Search for the cell housing the specified text and yield its [X, Y] center coordinate. 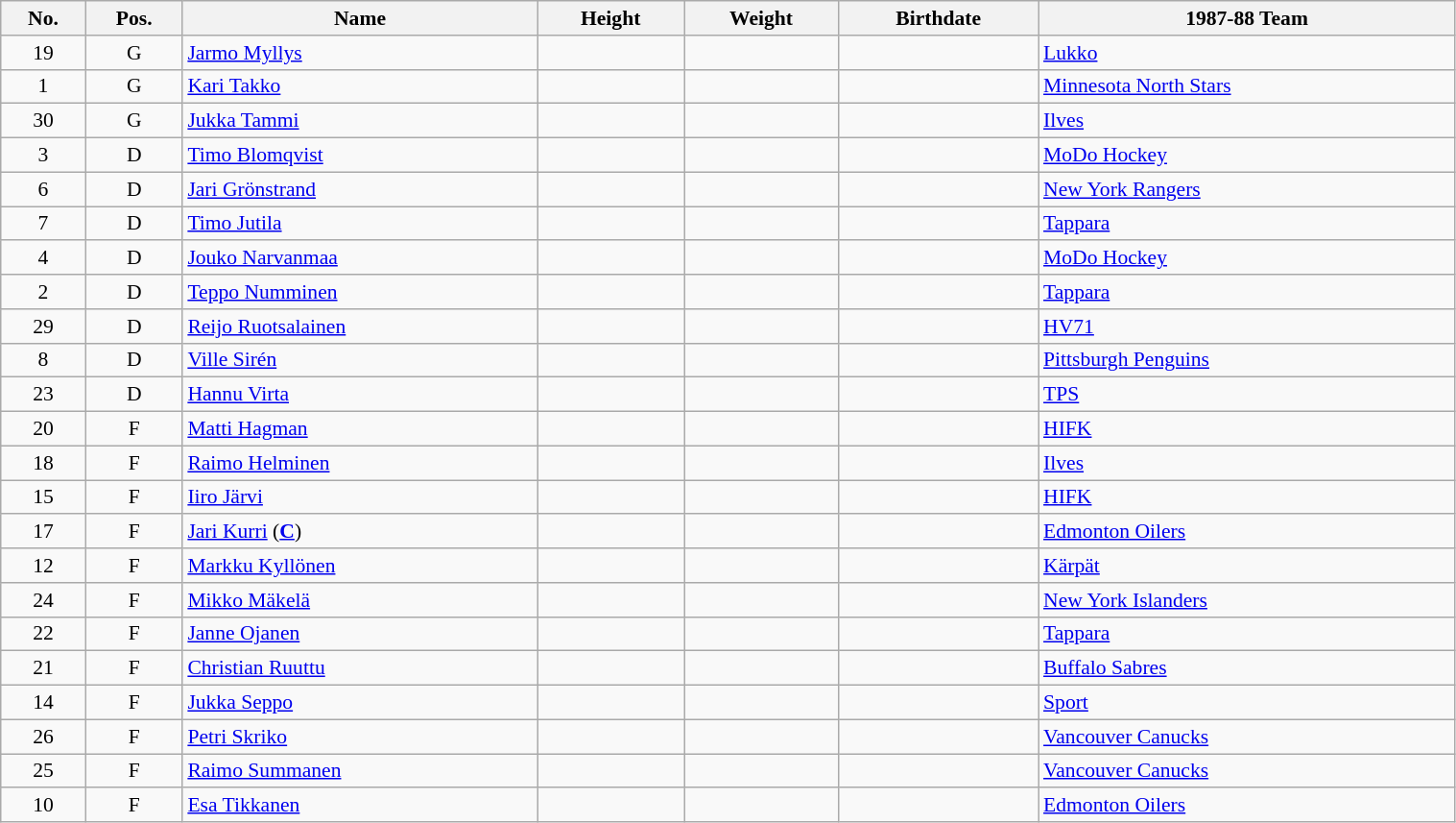
Ville Sirén [359, 360]
Kärpät [1247, 566]
Height [610, 18]
Birthdate [939, 18]
19 [43, 53]
Petri Skriko [359, 737]
Sport [1247, 703]
17 [43, 532]
6 [43, 189]
Weight [762, 18]
Janne Ojanen [359, 634]
Minnesota North Stars [1247, 86]
Matti Hagman [359, 429]
Jarmo Myllys [359, 53]
TPS [1247, 395]
22 [43, 634]
29 [43, 327]
Christian Ruuttu [359, 668]
26 [43, 737]
30 [43, 121]
7 [43, 224]
1987-88 Team [1247, 18]
2 [43, 292]
Timo Blomqvist [359, 156]
24 [43, 600]
No. [43, 18]
1 [43, 86]
Markku Kyllönen [359, 566]
Pos. [134, 18]
Name [359, 18]
Jukka Tammi [359, 121]
Esa Tikkanen [359, 806]
14 [43, 703]
25 [43, 771]
Timo Jutila [359, 224]
Kari Takko [359, 86]
New York Islanders [1247, 600]
Jari Kurri (C) [359, 532]
Hannu Virta [359, 395]
Reijo Ruotsalainen [359, 327]
Jari Grönstrand [359, 189]
Buffalo Sabres [1247, 668]
Pittsburgh Penguins [1247, 360]
8 [43, 360]
New York Rangers [1247, 189]
Teppo Numminen [359, 292]
23 [43, 395]
Raimo Helminen [359, 463]
15 [43, 497]
Jouko Narvanmaa [359, 258]
Lukko [1247, 53]
21 [43, 668]
12 [43, 566]
Jukka Seppo [359, 703]
HV71 [1247, 327]
Raimo Summanen [359, 771]
4 [43, 258]
Mikko Mäkelä [359, 600]
20 [43, 429]
3 [43, 156]
18 [43, 463]
Iiro Järvi [359, 497]
10 [43, 806]
